Search for the cell housing the specified text and yield its [x, y] center coordinate. 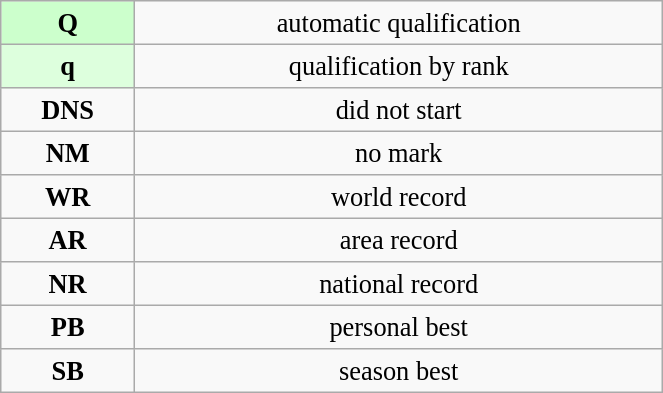
q [68, 66]
season best [399, 371]
no mark [399, 153]
SB [68, 371]
Q [68, 22]
personal best [399, 327]
area record [399, 240]
DNS [68, 109]
automatic qualification [399, 22]
qualification by rank [399, 66]
NR [68, 284]
WR [68, 197]
world record [399, 197]
did not start [399, 109]
PB [68, 327]
AR [68, 240]
NM [68, 153]
national record [399, 284]
